Locate the cell with the specified text and output its [X, Y] center coordinate. 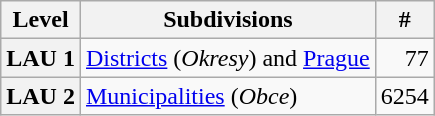
77 [404, 58]
6254 [404, 96]
# [404, 20]
LAU 2 [41, 96]
Subdivisions [228, 20]
Municipalities (Obce) [228, 96]
Level [41, 20]
LAU 1 [41, 58]
Districts (Okresy) and Prague [228, 58]
